Return the (X, Y) coordinate for the center point of the cell that contains the specified text.  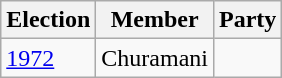
1972 (48, 58)
Churamani (155, 58)
Party (248, 20)
Member (155, 20)
Election (48, 20)
